Return (x, y) of the center of cell containing provided text 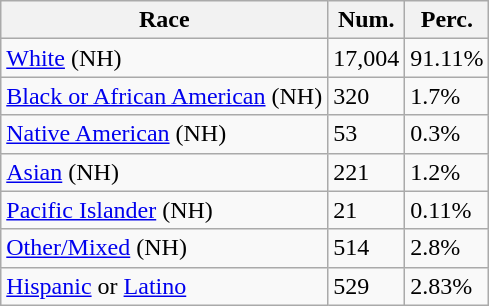
0.11% (447, 210)
Other/Mixed (NH) (164, 248)
Asian (NH) (164, 172)
320 (366, 96)
2.8% (447, 248)
2.83% (447, 286)
21 (366, 210)
1.7% (447, 96)
Num. (366, 20)
Black or African American (NH) (164, 96)
Pacific Islander (NH) (164, 210)
Native American (NH) (164, 134)
91.11% (447, 58)
221 (366, 172)
514 (366, 248)
53 (366, 134)
White (NH) (164, 58)
17,004 (366, 58)
Race (164, 20)
1.2% (447, 172)
0.3% (447, 134)
Hispanic or Latino (164, 286)
529 (366, 286)
Perc. (447, 20)
